Capture the cell that displays the provided text and extract its (x, y) central coordinate. 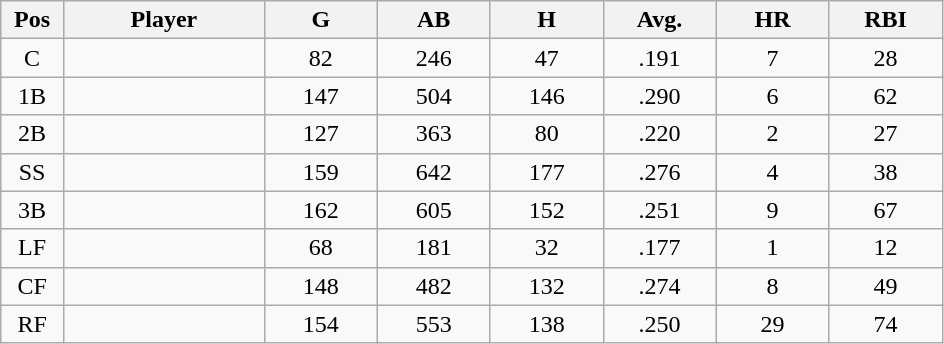
482 (434, 286)
9 (772, 210)
138 (546, 324)
148 (320, 286)
.220 (660, 134)
147 (320, 96)
RF (32, 324)
605 (434, 210)
553 (434, 324)
8 (772, 286)
6 (772, 96)
HR (772, 20)
AB (434, 20)
2B (32, 134)
74 (886, 324)
154 (320, 324)
C (32, 58)
642 (434, 172)
132 (546, 286)
RBI (886, 20)
47 (546, 58)
82 (320, 58)
49 (886, 286)
246 (434, 58)
27 (886, 134)
127 (320, 134)
12 (886, 248)
146 (546, 96)
62 (886, 96)
504 (434, 96)
152 (546, 210)
1B (32, 96)
67 (886, 210)
CF (32, 286)
.191 (660, 58)
2 (772, 134)
80 (546, 134)
32 (546, 248)
Pos (32, 20)
.290 (660, 96)
.250 (660, 324)
.276 (660, 172)
LF (32, 248)
.177 (660, 248)
181 (434, 248)
4 (772, 172)
.251 (660, 210)
159 (320, 172)
29 (772, 324)
Player (164, 20)
28 (886, 58)
.274 (660, 286)
68 (320, 248)
3B (32, 210)
177 (546, 172)
SS (32, 172)
38 (886, 172)
G (320, 20)
1 (772, 248)
H (546, 20)
363 (434, 134)
162 (320, 210)
Avg. (660, 20)
7 (772, 58)
